Find where the given text appears and provide that cell's center as [X, Y] coordinate. 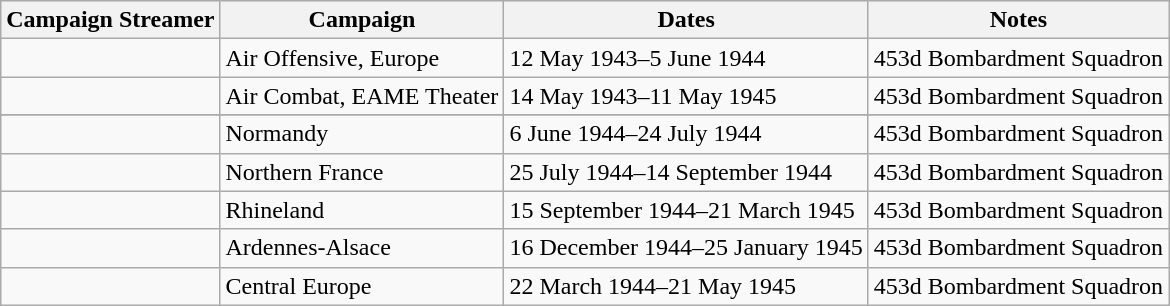
16 December 1944–25 January 1945 [686, 248]
Ardennes-Alsace [362, 248]
Rhineland [362, 210]
Air Offensive, Europe [362, 58]
Campaign [362, 20]
22 March 1944–21 May 1945 [686, 286]
6 June 1944–24 July 1944 [686, 134]
Northern France [362, 172]
12 May 1943–5 June 1944 [686, 58]
Dates [686, 20]
Air Combat, EAME Theater [362, 96]
Central Europe [362, 286]
Notes [1018, 20]
15 September 1944–21 March 1945 [686, 210]
Campaign Streamer [110, 20]
25 July 1944–14 September 1944 [686, 172]
14 May 1943–11 May 1945 [686, 96]
Normandy [362, 134]
